Return the [x, y] coordinate for the center point of the cell that contains the specified text.  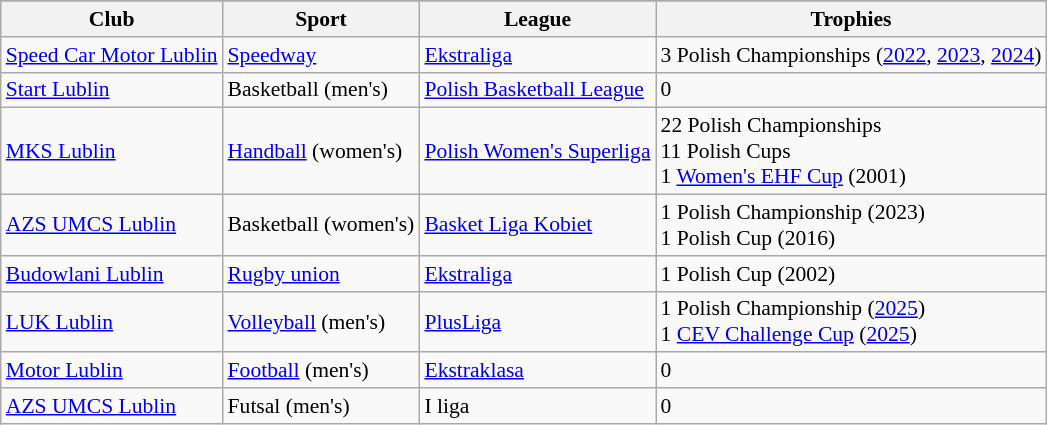
1 Polish Championship (2025)1 CEV Challenge Cup (2025) [852, 322]
PlusLiga [537, 322]
Budowlani Lublin [112, 274]
Handball (women's) [322, 152]
3 Polish Championships (2022, 2023, 2024) [852, 55]
Volleyball (men's) [322, 322]
1 Polish Cup (2002) [852, 274]
22 Polish Championships11 Polish Cups1 Women's EHF Cup (2001) [852, 152]
Trophies [852, 19]
Ekstraklasa [537, 371]
LUK Lublin [112, 322]
Polish Women's Superliga [537, 152]
MKS Lublin [112, 152]
Basket Liga Kobiet [537, 226]
Basketball (men's) [322, 90]
Basketball (women's) [322, 226]
Club [112, 19]
Polish Basketball League [537, 90]
Speedway [322, 55]
Sport [322, 19]
I liga [537, 406]
Football (men's) [322, 371]
Rugby union [322, 274]
1 Polish Championship (2023)1 Polish Cup (2016) [852, 226]
Start Lublin [112, 90]
Futsal (men's) [322, 406]
Motor Lublin [112, 371]
Speed Car Motor Lublin [112, 55]
League [537, 19]
